Output the [x, y] coordinate of the center of the cell containing the given text.  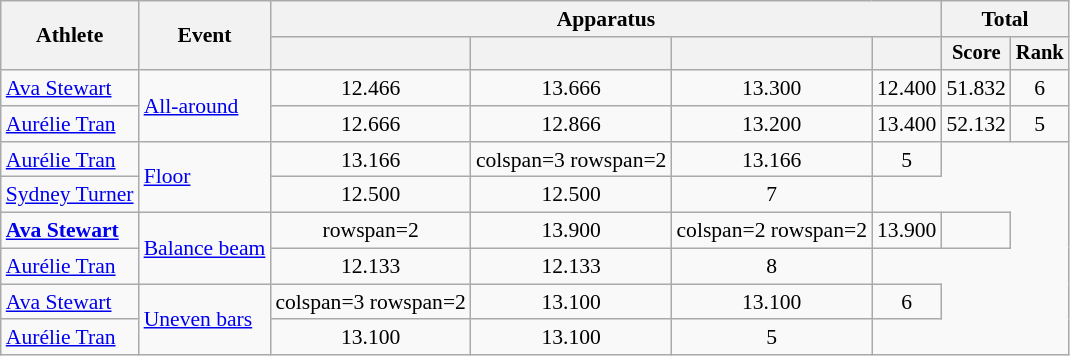
Floor [205, 178]
8 [772, 267]
51.832 [976, 88]
12.666 [370, 124]
Rank [1040, 54]
12.400 [906, 88]
Uneven bars [205, 320]
13.666 [572, 88]
52.132 [976, 124]
13.400 [906, 124]
Balance beam [205, 248]
12.466 [370, 88]
13.200 [772, 124]
colspan=2 rowspan=2 [772, 231]
rowspan=2 [370, 231]
Total [1004, 19]
13.300 [772, 88]
All-around [205, 106]
7 [772, 195]
Score [976, 54]
Athlete [70, 36]
Event [205, 36]
Apparatus [606, 19]
Sydney Turner [70, 195]
12.866 [572, 124]
